Capture the cell that displays the provided text and extract its (X, Y) central coordinate. 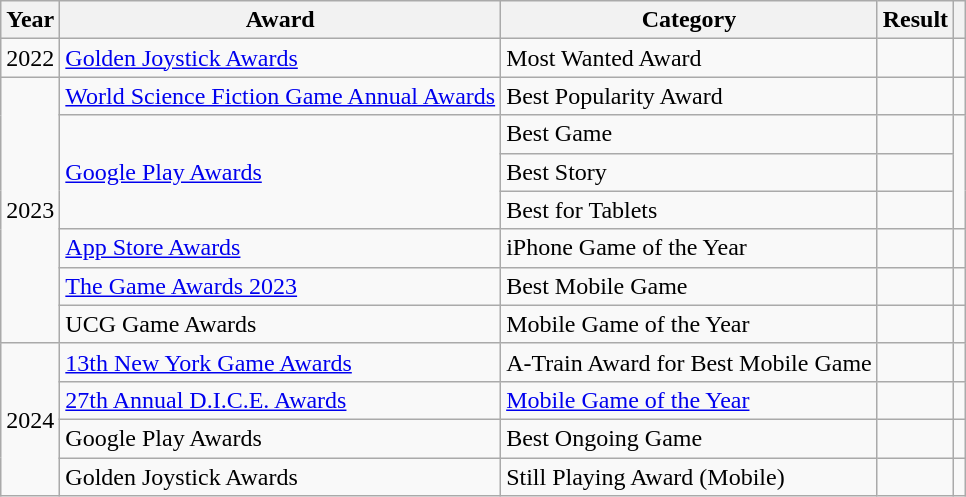
iPhone Game of the Year (690, 248)
Best Popularity Award (690, 96)
2023 (30, 210)
2022 (30, 58)
Best Ongoing Game (690, 438)
Best Story (690, 172)
Best Game (690, 134)
2024 (30, 419)
Year (30, 20)
App Store Awards (280, 248)
Result (915, 20)
World Science Fiction Game Annual Awards (280, 96)
Best Mobile Game (690, 286)
Award (280, 20)
Most Wanted Award (690, 58)
A-Train Award for Best Mobile Game (690, 362)
27th Annual D.I.C.E. Awards (280, 400)
Category (690, 20)
Still Playing Award (Mobile) (690, 477)
The Game Awards 2023 (280, 286)
UCG Game Awards (280, 324)
Best for Tablets (690, 210)
13th New York Game Awards (280, 362)
